Output the [x, y] coordinate of the center of the cell containing the given text.  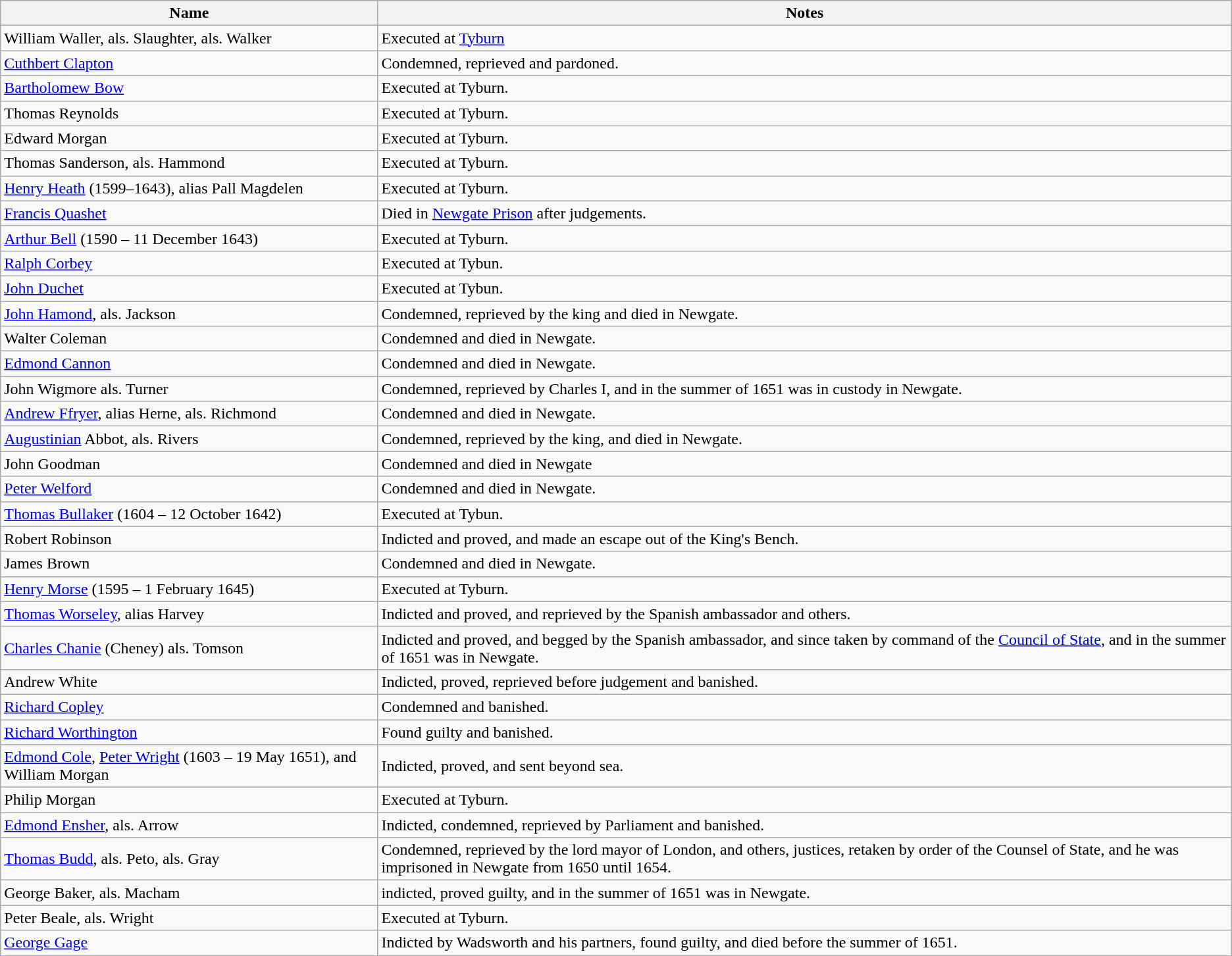
Francis Quashet [190, 213]
Thomas Bullaker (1604 – 12 October 1642) [190, 514]
James Brown [190, 564]
George Baker, als. Macham [190, 893]
indicted, proved guilty, and in the summer of 1651 was in Newgate. [804, 893]
Arthur Bell (1590 – 11 December 1643) [190, 238]
John Wigmore als. Turner [190, 389]
Condemned and died in Newgate [804, 464]
Found guilty and banished. [804, 732]
John Goodman [190, 464]
Philip Morgan [190, 800]
John Hamond, als. Jackson [190, 314]
Thomas Worseley, alias Harvey [190, 614]
Thomas Sanderson, als. Hammond [190, 163]
Executed at Tyburn [804, 38]
Died in Newgate Prison after judgements. [804, 213]
Peter Welford [190, 489]
Richard Worthington [190, 732]
Robert Robinson [190, 539]
Thomas Budd, als. Peto, als. Gray [190, 859]
Notes [804, 13]
Andrew White [190, 682]
Thomas Reynolds [190, 113]
Edmond Cannon [190, 364]
Edward Morgan [190, 138]
Peter Beale, als. Wright [190, 918]
Indicted and proved, and made an escape out of the King's Bench. [804, 539]
Cuthbert Clapton [190, 63]
Condemned, reprieved by Charles I, and in the summer of 1651 was in custody in Newgate. [804, 389]
Henry Heath (1599–1643), alias Pall Magdelen [190, 188]
John Duchet [190, 288]
Bartholomew Bow [190, 88]
Indicted and proved, and reprieved by the Spanish ambassador and others. [804, 614]
Indicted, condemned, reprieved by Parliament and banished. [804, 825]
Charles Chanie (Cheney) als. Tomson [190, 647]
Richard Copley [190, 707]
Name [190, 13]
Indicted, proved, reprieved before judgement and banished. [804, 682]
Edmond Cole, Peter Wright (1603 – 19 May 1651), and William Morgan [190, 766]
Condemned, reprieved by the king, and died in Newgate. [804, 439]
Edmond Ensher, als. Arrow [190, 825]
Condemned and banished. [804, 707]
Condemned, reprieved by the king and died in Newgate. [804, 314]
Ralph Corbey [190, 263]
George Gage [190, 943]
Henry Morse (1595 – 1 February 1645) [190, 589]
Indicted, proved, and sent beyond sea. [804, 766]
Indicted by Wadsworth and his partners, found guilty, and died before the summer of 1651. [804, 943]
Walter Coleman [190, 339]
Augustinian Abbot, als. Rivers [190, 439]
Condemned, reprieved and pardoned. [804, 63]
William Waller, als. Slaughter, als. Walker [190, 38]
Andrew Ffryer, alias Herne, als. Richmond [190, 414]
